Extract the [X, Y] coordinate from the center of the cell holding the provided text.  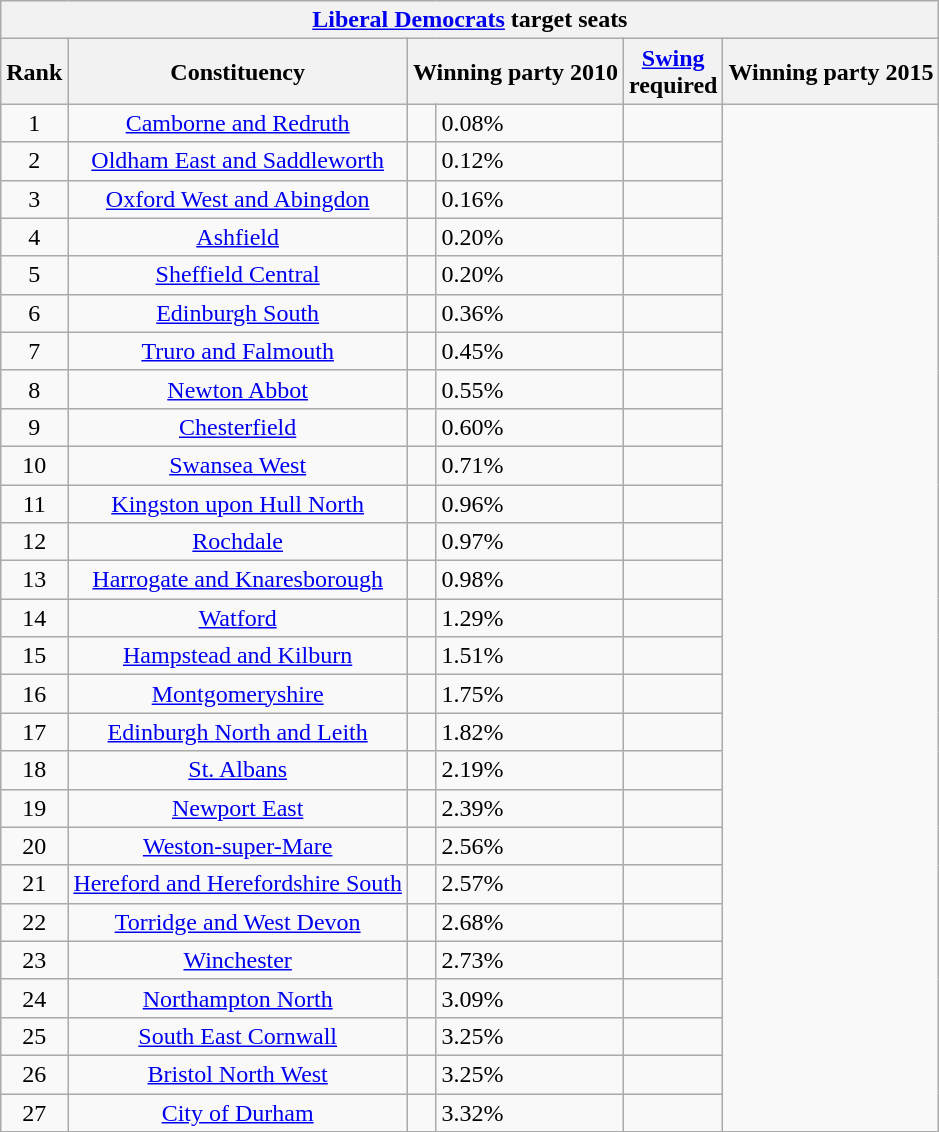
2 [34, 161]
Swingrequired [673, 72]
1.82% [530, 732]
St. Albans [238, 770]
12 [34, 542]
Chesterfield [238, 427]
2.39% [530, 808]
0.60% [530, 427]
18 [34, 770]
Newport East [238, 808]
Torridge and West Devon [238, 922]
24 [34, 998]
11 [34, 503]
6 [34, 313]
Truro and Falmouth [238, 351]
0.97% [530, 542]
South East Cornwall [238, 1036]
Kingston upon Hull North [238, 503]
Harrogate and Knaresborough [238, 580]
0.96% [530, 503]
0.08% [530, 123]
Camborne and Redruth [238, 123]
17 [34, 732]
Northampton North [238, 998]
Edinburgh North and Leith [238, 732]
7 [34, 351]
10 [34, 465]
2.73% [530, 960]
Watford [238, 618]
0.98% [530, 580]
Winning party 2015 [831, 72]
0.36% [530, 313]
9 [34, 427]
Hampstead and Kilburn [238, 656]
3.09% [530, 998]
Montgomeryshire [238, 694]
19 [34, 808]
Winning party 2010 [515, 72]
Sheffield Central [238, 275]
15 [34, 656]
Bristol North West [238, 1074]
Edinburgh South [238, 313]
Rank [34, 72]
2.56% [530, 846]
0.16% [530, 199]
3 [34, 199]
0.71% [530, 465]
2.68% [530, 922]
2.19% [530, 770]
22 [34, 922]
23 [34, 960]
21 [34, 884]
0.45% [530, 351]
8 [34, 389]
Ashfield [238, 237]
2.57% [530, 884]
1.51% [530, 656]
20 [34, 846]
16 [34, 694]
13 [34, 580]
Swansea West [238, 465]
Liberal Democrats target seats [470, 20]
4 [34, 237]
0.55% [530, 389]
Oldham East and Saddleworth [238, 161]
26 [34, 1074]
Constituency [238, 72]
1 [34, 123]
Winchester [238, 960]
25 [34, 1036]
3.32% [530, 1113]
14 [34, 618]
City of Durham [238, 1113]
Weston-super-Mare [238, 846]
1.75% [530, 694]
Hereford and Herefordshire South [238, 884]
Rochdale [238, 542]
27 [34, 1113]
0.12% [530, 161]
Newton Abbot [238, 389]
Oxford West and Abingdon [238, 199]
1.29% [530, 618]
5 [34, 275]
